Detect which cell encompasses the target text, then output its (x, y) center coordinate. 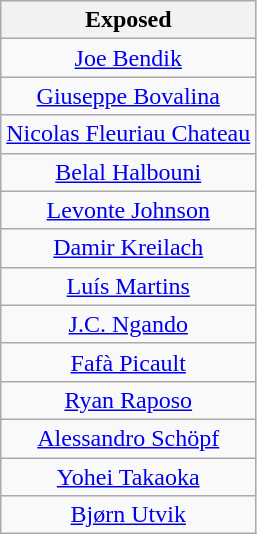
Yohei Takaoka (128, 477)
Luís Martins (128, 286)
Alessandro Schöpf (128, 438)
Levonte Johnson (128, 210)
Exposed (128, 20)
Joe Bendik (128, 58)
Nicolas Fleuriau Chateau (128, 134)
J.C. Ngando (128, 324)
Ryan Raposo (128, 400)
Giuseppe Bovalina (128, 96)
Fafà Picault (128, 362)
Bjørn Utvik (128, 515)
Belal Halbouni (128, 172)
Damir Kreilach (128, 248)
